Output the (x, y) coordinate of the center of the cell containing the given text.  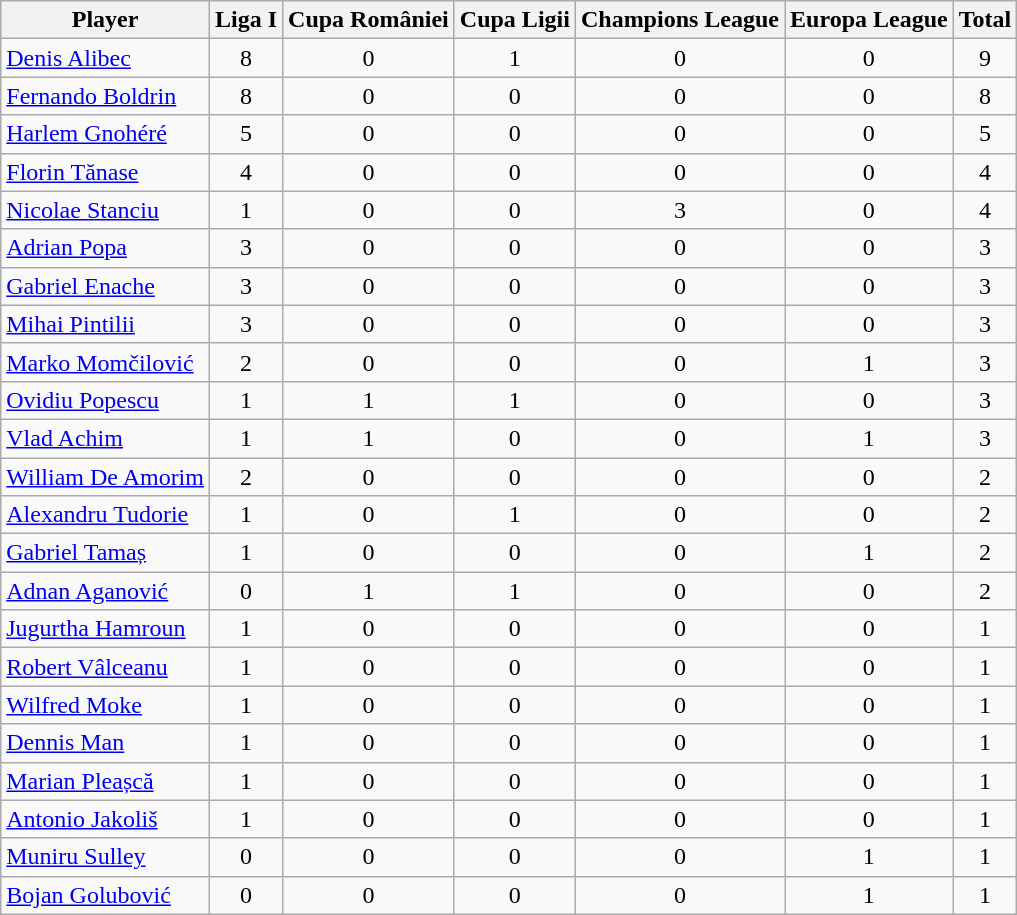
Harlem Gnohéré (106, 134)
Marko Momčilović (106, 362)
Adnan Aganović (106, 591)
Muniru Sulley (106, 857)
Nicolae Stanciu (106, 210)
Cupa Ligii (514, 20)
Denis Alibec (106, 58)
Gabriel Tamaș (106, 553)
William De Amorim (106, 477)
Antonio Jakoliš (106, 819)
Champions League (680, 20)
Cupa României (369, 20)
Liga I (246, 20)
Florin Tănase (106, 172)
Europa League (870, 20)
Total (985, 20)
Bojan Golubović (106, 895)
Dennis Man (106, 743)
Alexandru Tudorie (106, 515)
9 (985, 58)
Ovidiu Popescu (106, 400)
Player (106, 20)
Wilfred Moke (106, 705)
Gabriel Enache (106, 286)
Fernando Boldrin (106, 96)
Mihai Pintilii (106, 324)
Adrian Popa (106, 248)
Marian Pleașcă (106, 781)
Robert Vâlceanu (106, 667)
Jugurtha Hamroun (106, 629)
Vlad Achim (106, 438)
